Return [x, y] of the center of cell containing provided text 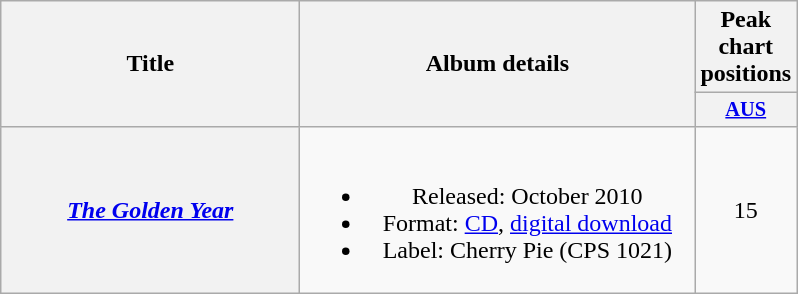
AUS [746, 110]
The Golden Year [150, 210]
Peak chart positions [746, 47]
Released: October 2010Format: CD, digital downloadLabel: Cherry Pie (CPS 1021) [498, 210]
Title [150, 64]
15 [746, 210]
Album details [498, 64]
